Pinpoint the cell where the given text exists, returning its [x, y] midpoint coordinate. 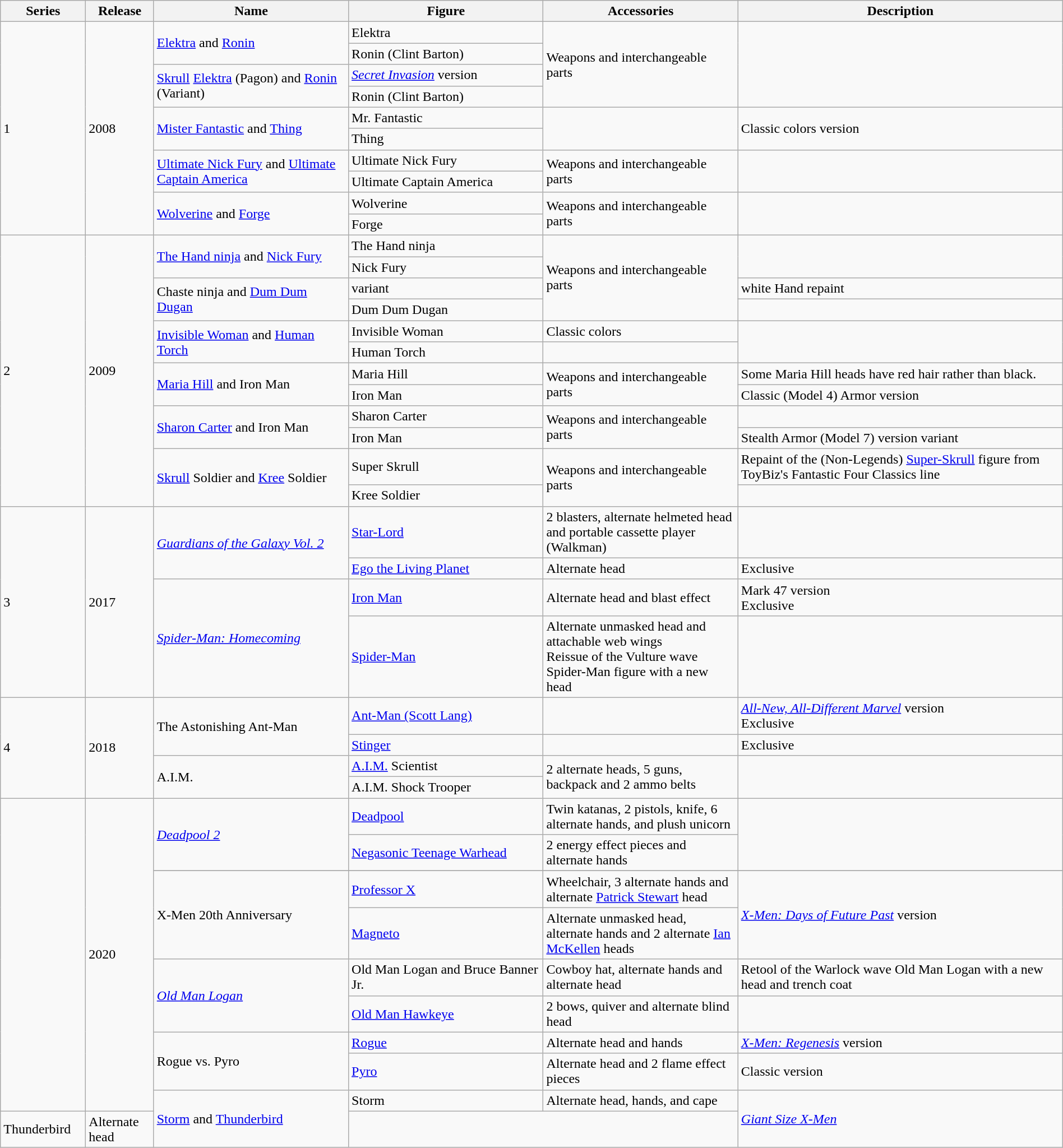
Old Man Logan [251, 996]
Classic colors version [900, 128]
Storm [446, 1100]
Rogue [446, 1043]
Rogue vs. Pyro [251, 1061]
X-Men 20th Anniversary [251, 915]
2 [43, 371]
Secret Invasion version [446, 75]
Elektra [446, 33]
Release [120, 11]
Figure [446, 11]
Classic version [900, 1072]
Classic colors [640, 331]
2 alternate heads, 5 guns, backpack and 2 ammo belts [640, 777]
2018 [120, 748]
Invisible Woman and Human Torch [251, 342]
Skrull Soldier and Kree Soldier [251, 478]
Storm and Thunderbird [251, 1119]
Human Torch [446, 353]
Ego the Living Planet [446, 568]
2017 [120, 602]
Thing [446, 139]
Alternate unmasked head and attachable web wingsReissue of the Vulture wave Spider-Man figure with a new head [640, 656]
A.I.M. Shock Trooper [446, 788]
Spider-Man: Homecoming [251, 638]
Some Maria Hill heads have red hair rather than black. [900, 374]
Twin katanas, 2 pistols, knife, 6 alternate hands, and plush unicorn [640, 816]
Spider-Man [446, 656]
Pyro [446, 1072]
variant [446, 289]
2009 [120, 371]
Wheelchair, 3 alternate hands and alternate Patrick Stewart head [640, 889]
Description [900, 11]
Alternate head and 2 flame effect pieces [640, 1072]
A.I.M. [251, 777]
Retool of the Warlock wave Old Man Logan with a new head and trench coat [900, 978]
Alternate head, hands, and cape [640, 1100]
Wolverine [446, 203]
Name [251, 11]
Deadpool 2 [251, 835]
Ultimate Captain America [446, 182]
All-New, All-Different Marvel versionExclusive [900, 715]
2008 [120, 129]
Ultimate Nick Fury [446, 160]
2020 [120, 955]
The Astonishing Ant-Man [251, 726]
Star-Lord [446, 532]
Chaste ninja and Dum Dum Dugan [251, 299]
Dum Dum Dugan [446, 310]
Old Man Hawkeye [446, 1013]
Mark 47 versionExclusive [900, 598]
white Hand repaint [900, 289]
Mister Fantastic and Thing [251, 128]
Series [43, 11]
2 energy effect pieces and alternate hands [640, 853]
Alternate head and hands [640, 1043]
Sharon Carter and Iron Man [251, 427]
X-Men: Days of Future Past version [900, 915]
Guardians of the Galaxy Vol. 2 [251, 543]
Sharon Carter [446, 416]
Repaint of the (Non-Legends) Super-Skrull figure from ToyBiz's Fantastic Four Classics line [900, 466]
Maria Hill [446, 374]
Mr. Fantastic [446, 118]
The Hand ninja and Nick Fury [251, 256]
Accessories [640, 11]
Ant-Man (Scott Lang) [446, 715]
Thunderbird [43, 1129]
Wolverine and Forge [251, 214]
Nick Fury [446, 267]
The Hand ninja [446, 246]
3 [43, 602]
Stealth Armor (Model 7) version variant [900, 438]
Super Skrull [446, 466]
Maria Hill and Iron Man [251, 385]
Old Man Logan and Bruce Banner Jr. [446, 978]
Elektra and Ronin [251, 43]
4 [43, 748]
Ultimate Nick Fury and Ultimate Captain America [251, 171]
Negasonic Teenage Warhead [446, 853]
Kree Soldier [446, 496]
X-Men: Regenesis version [900, 1043]
1 [43, 129]
Skrull Elektra (Pagon) and Ronin (Variant) [251, 86]
Alternate head and blast effect [640, 598]
2 bows, quiver and alternate blind head [640, 1013]
Deadpool [446, 816]
2 blasters, alternate helmeted head and portable cassette player (Walkman) [640, 532]
Stinger [446, 745]
Professor X [446, 889]
Classic (Model 4) Armor version [900, 395]
Cowboy hat, alternate hands and alternate head [640, 978]
Giant Size X-Men [900, 1119]
Forge [446, 224]
Invisible Woman [446, 331]
Magneto [446, 933]
A.I.M. Scientist [446, 766]
Alternate unmasked head, alternate hands and 2 alternate Ian McKellen heads [640, 933]
